Identify which cell holds the provided text, then report its (x, y) central coordinate. 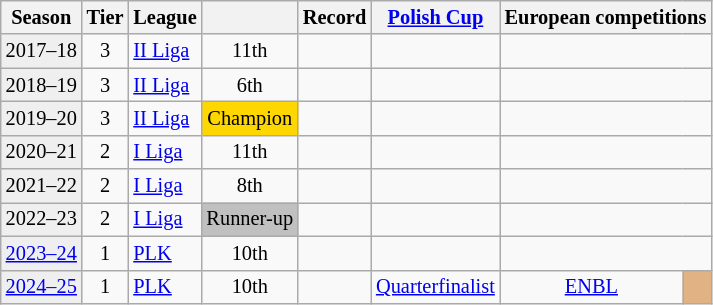
Runner-up (250, 219)
6th (250, 85)
Champion (250, 118)
2018–19 (42, 85)
League (164, 17)
ENBL (592, 287)
2019–20 (42, 118)
Tier (106, 17)
2024–25 (42, 287)
Record (334, 17)
European competitions (606, 17)
2021–22 (42, 186)
Quarterfinalist (436, 287)
2017–18 (42, 51)
Season (42, 17)
Polish Cup (436, 17)
8th (250, 186)
2023–24 (42, 253)
2022–23 (42, 219)
2020–21 (42, 152)
